Locate the cell with the specified text and output its (x, y) center coordinate. 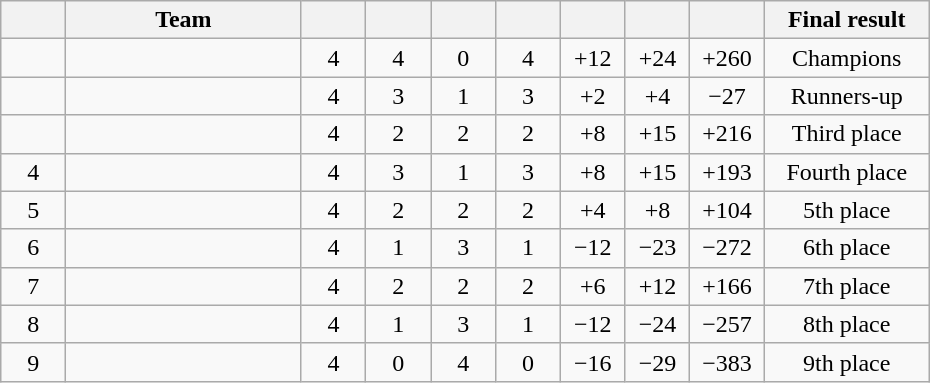
−23 (658, 248)
7 (34, 286)
Fourth place (846, 172)
Runners-up (846, 96)
8th place (846, 324)
−16 (592, 362)
9 (34, 362)
−27 (727, 96)
+260 (727, 58)
5th place (846, 210)
9th place (846, 362)
6th place (846, 248)
+2 (592, 96)
+24 (658, 58)
6 (34, 248)
Final result (846, 20)
−383 (727, 362)
+166 (727, 286)
−24 (658, 324)
−257 (727, 324)
+6 (592, 286)
+193 (727, 172)
+104 (727, 210)
7th place (846, 286)
−272 (727, 248)
8 (34, 324)
Champions (846, 58)
+216 (727, 134)
Team (184, 20)
Third place (846, 134)
5 (34, 210)
−29 (658, 362)
